Return [x, y] of the center of cell containing provided text 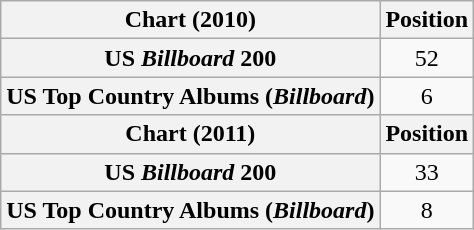
8 [427, 210]
Chart (2010) [190, 20]
6 [427, 96]
33 [427, 172]
52 [427, 58]
Chart (2011) [190, 134]
